Pinpoint the cell where the given text exists, returning its (X, Y) midpoint coordinate. 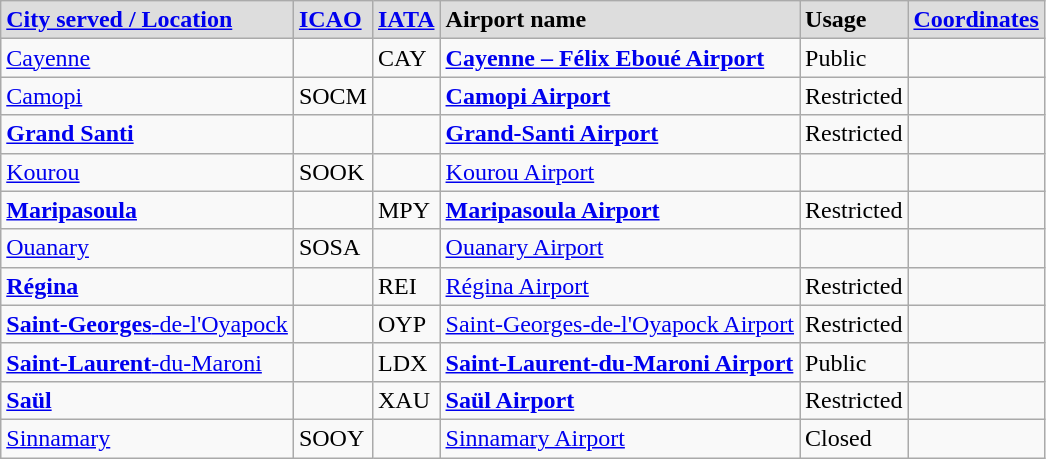
Cayenne (148, 58)
Saint-Georges-de-l'Oyapock Airport (620, 324)
ICAO (332, 20)
Maripasoula Airport (620, 210)
Sinnamary Airport (620, 438)
Saint-Laurent-du-Maroni (148, 362)
Saint-Laurent-du-Maroni Airport (620, 362)
XAU (406, 400)
Ouanary (148, 248)
SOCM (332, 96)
Régina Airport (620, 286)
SOSA (332, 248)
SOOK (332, 172)
Camopi (148, 96)
Régina (148, 286)
OYP (406, 324)
Maripasoula (148, 210)
Saül Airport (620, 400)
REI (406, 286)
Saint-Georges-de-l'Oyapock (148, 324)
Cayenne – Félix Eboué Airport (620, 58)
Usage (854, 20)
MPY (406, 210)
Sinnamary (148, 438)
Camopi Airport (620, 96)
IATA (406, 20)
Coordinates (976, 20)
Airport name (620, 20)
Saül (148, 400)
Grand-Santi Airport (620, 134)
Closed (854, 438)
CAY (406, 58)
Kourou Airport (620, 172)
LDX (406, 362)
SOOY (332, 438)
Ouanary Airport (620, 248)
Grand Santi (148, 134)
City served / Location (148, 20)
Kourou (148, 172)
